Search for the cell housing the specified text and yield its [X, Y] center coordinate. 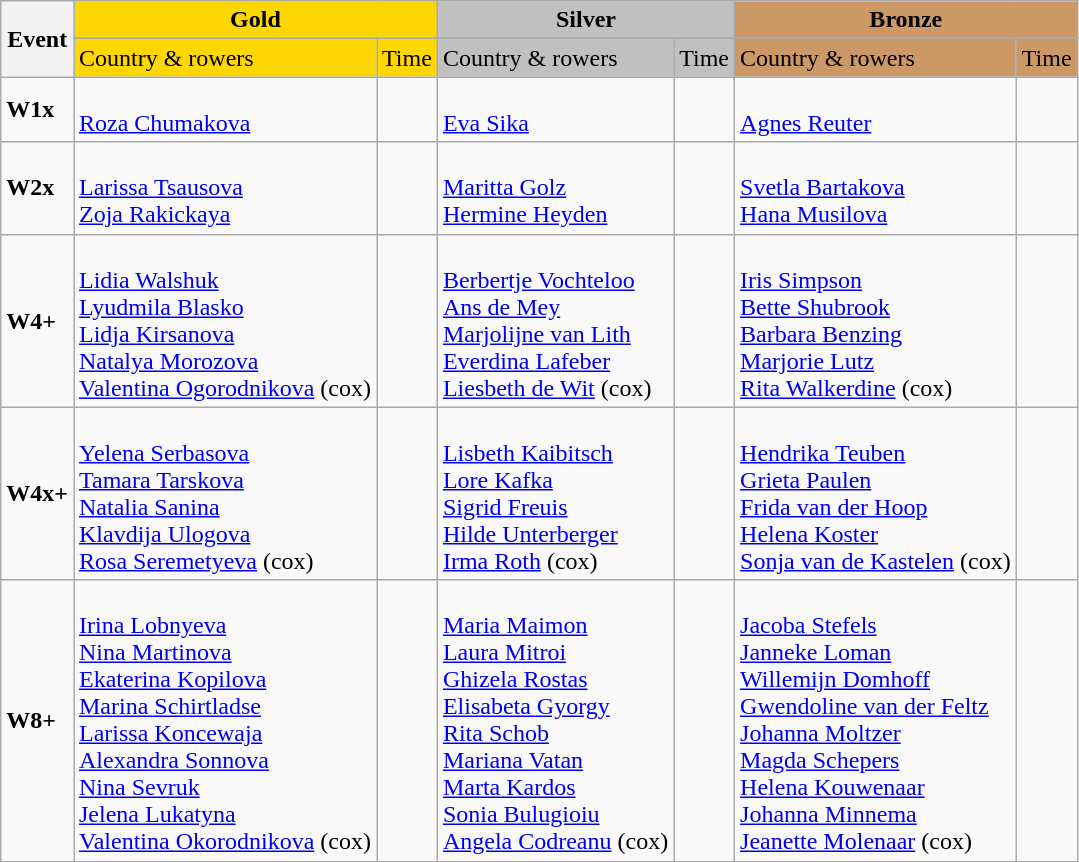
Event [38, 39]
Eva Sika [555, 110]
Bronze [906, 20]
W4+ [38, 320]
Iris Simpson Bette Shubrook Barbara Benzing Marjorie Lutz Rita Walkerdine (cox) [876, 320]
Gold [256, 20]
W4x+ [38, 494]
W1x [38, 110]
Lisbeth Kaibitsch Lore Kafka Sigrid Freuis Hilde Unterberger Irma Roth (cox) [555, 494]
Silver [586, 20]
Yelena Serbasova Tamara Tarskova Natalia Sanina Klavdija Ulogova Rosa Seremetyeva (cox) [226, 494]
W8+ [38, 720]
Lidia Walshuk Lyudmila Blasko Lidja Kirsanova Natalya Morozova Valentina Ogorodnikova (cox) [226, 320]
Hendrika Teuben Grieta Paulen Frida van der Hoop Helena Koster Sonja van de Kastelen (cox) [876, 494]
Larissa Tsausova Zoja Rakickaya [226, 188]
Maritta Golz Hermine Heyden [555, 188]
Agnes Reuter [876, 110]
Svetla Bartakova Hana Musilova [876, 188]
Maria Maimon Laura Mitroi Ghizela Rostas Elisabeta Gyorgy Rita Schob Mariana Vatan Marta Kardos Sonia Bulugioiu Angela Codreanu (cox) [555, 720]
W2x [38, 188]
Berbertje Vochteloo Ans de Mey Marjolijne van Lith Everdina Lafeber Liesbeth de Wit (cox) [555, 320]
Roza Chumakova [226, 110]
